Capture the cell that displays the provided text and extract its (x, y) central coordinate. 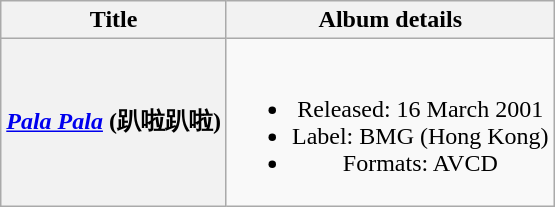
Released: 16 March 2001Label: BMG (Hong Kong)Formats: AVCD (390, 122)
Album details (390, 20)
Title (114, 20)
Pala Pala (趴啦趴啦) (114, 122)
